Identify which cell holds the provided text, then report its [x, y] central coordinate. 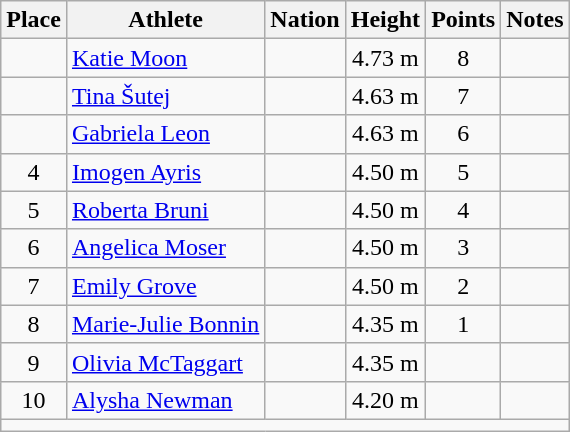
9 [34, 362]
4.20 m [385, 400]
1 [464, 324]
Roberta Bruni [165, 210]
Angelica Moser [165, 248]
Nation [305, 20]
2 [464, 286]
Olivia McTaggart [165, 362]
Imogen Ayris [165, 172]
Gabriela Leon [165, 134]
10 [34, 400]
Katie Moon [165, 58]
Height [385, 20]
Place [34, 20]
Alysha Newman [165, 400]
Emily Grove [165, 286]
Tina Šutej [165, 96]
3 [464, 248]
Notes [535, 20]
Marie-Julie Bonnin [165, 324]
Athlete [165, 20]
Points [464, 20]
4.73 m [385, 58]
